Locate the cell with the specified text and output its (x, y) center coordinate. 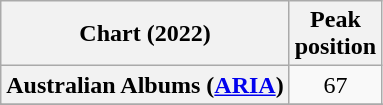
Chart (2022) (145, 34)
Peakposition (335, 34)
67 (335, 85)
Australian Albums (ARIA) (145, 85)
